Identify which cell holds the provided text, then report its [X, Y] central coordinate. 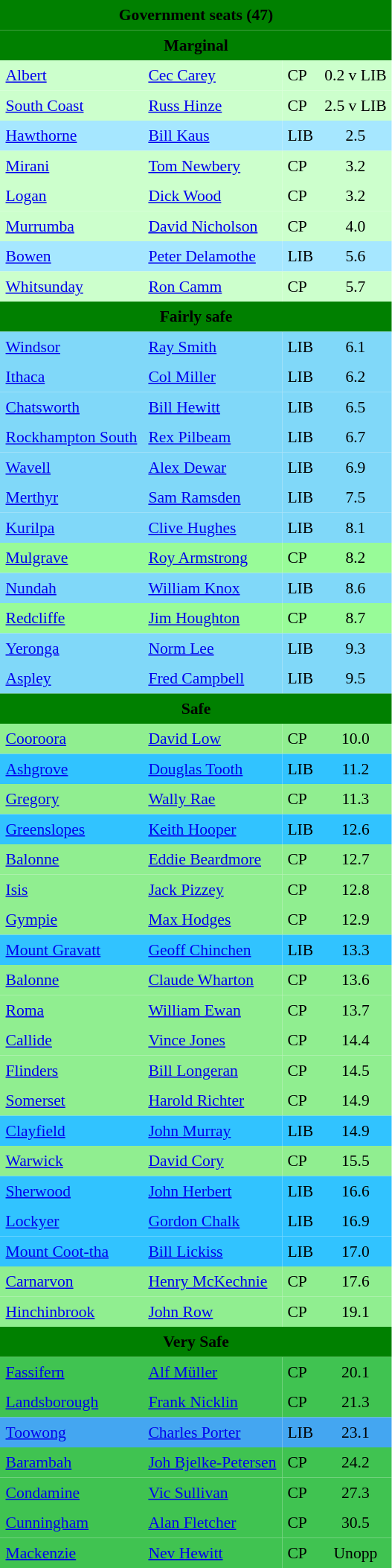
Roy Armstrong [213, 558]
Norm Lee [213, 648]
Harold Richter [213, 1100]
4.0 [356, 226]
John Herbert [213, 1191]
Carnarvon [71, 1281]
Mulgrave [71, 558]
Gympie [71, 920]
Ashgrove [71, 768]
Ron Camm [213, 286]
Chatsworth [71, 407]
Alex Dewar [213, 467]
Ray Smith [213, 346]
Isis [71, 889]
Bowen [71, 256]
23.1 [356, 1432]
Merthyr [71, 497]
David Low [213, 739]
Condamine [71, 1492]
Hawthorne [71, 136]
7.5 [356, 497]
Roma [71, 1010]
8.1 [356, 527]
Flinders [71, 1070]
13.7 [356, 1010]
Sam Ramsden [213, 497]
Logan [71, 196]
Cec Carey [213, 75]
Alf Müller [213, 1371]
Henry McKechnie [213, 1281]
Nev Hewitt [213, 1552]
Gordon Chalk [213, 1221]
12.8 [356, 889]
6.7 [356, 437]
12.6 [356, 829]
Nundah [71, 587]
Claude Wharton [213, 980]
Albert [71, 75]
19.1 [356, 1311]
Max Hodges [213, 920]
Mount Coot-tha [71, 1251]
Wavell [71, 467]
Bill Longeran [213, 1070]
Frank Nicklin [213, 1402]
Whitsunday [71, 286]
William Knox [213, 587]
Bill Hewitt [213, 407]
Barambah [71, 1462]
Lockyer [71, 1221]
2.5 [356, 136]
Bill Lickiss [213, 1251]
Greenslopes [71, 829]
16.6 [356, 1191]
Joh Bjelke-Petersen [213, 1462]
9.3 [356, 648]
Fairly safe [196, 316]
Vic Sullivan [213, 1492]
Vince Jones [213, 1040]
6.5 [356, 407]
Douglas Tooth [213, 768]
Keith Hooper [213, 829]
21.3 [356, 1402]
6.9 [356, 467]
24.2 [356, 1462]
David Nicholson [213, 226]
13.3 [356, 949]
Government seats (47) [196, 15]
10.0 [356, 739]
Rex Pilbeam [213, 437]
2.5 v LIB [356, 105]
Ithaca [71, 377]
South Coast [71, 105]
6.1 [356, 346]
Rockhampton South [71, 437]
11.2 [356, 768]
9.5 [356, 678]
Kurilpa [71, 527]
Clive Hughes [213, 527]
Fred Campbell [213, 678]
Col Miller [213, 377]
Warwick [71, 1161]
Peter Delamothe [213, 256]
5.6 [356, 256]
Jim Houghton [213, 618]
Gregory [71, 799]
Hinchinbrook [71, 1311]
Geoff Chinchen [213, 949]
Windsor [71, 346]
14.4 [356, 1040]
6.2 [356, 377]
Mackenzie [71, 1552]
13.6 [356, 980]
Somerset [71, 1100]
John Row [213, 1311]
Unopp [356, 1552]
17.6 [356, 1281]
John Murray [213, 1130]
Landsborough [71, 1402]
Eddie Beardmore [213, 859]
Toowong [71, 1432]
8.2 [356, 558]
16.9 [356, 1221]
Aspley [71, 678]
Jack Pizzey [213, 889]
William Ewan [213, 1010]
Callide [71, 1040]
Safe [196, 708]
12.9 [356, 920]
15.5 [356, 1161]
Redcliffe [71, 618]
14.5 [356, 1070]
11.3 [356, 799]
12.7 [356, 859]
Charles Porter [213, 1432]
Wally Rae [213, 799]
30.5 [356, 1523]
Dick Wood [213, 196]
Fassifern [71, 1371]
Alan Fletcher [213, 1523]
0.2 v LIB [356, 75]
Bill Kaus [213, 136]
27.3 [356, 1492]
8.6 [356, 587]
Clayfield [71, 1130]
Cunningham [71, 1523]
8.7 [356, 618]
Murrumba [71, 226]
Mount Gravatt [71, 949]
5.7 [356, 286]
David Cory [213, 1161]
Marginal [196, 45]
Yeronga [71, 648]
Sherwood [71, 1191]
Very Safe [196, 1342]
Russ Hinze [213, 105]
20.1 [356, 1371]
Cooroora [71, 739]
Tom Newbery [213, 165]
17.0 [356, 1251]
Mirani [71, 165]
